Locate the cell with the specified text and output its [x, y] center coordinate. 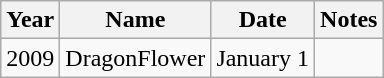
Year [30, 20]
DragonFlower [136, 58]
2009 [30, 58]
Date [263, 20]
Notes [349, 20]
Name [136, 20]
January 1 [263, 58]
